Identify which cell holds the provided text, then report its [X, Y] central coordinate. 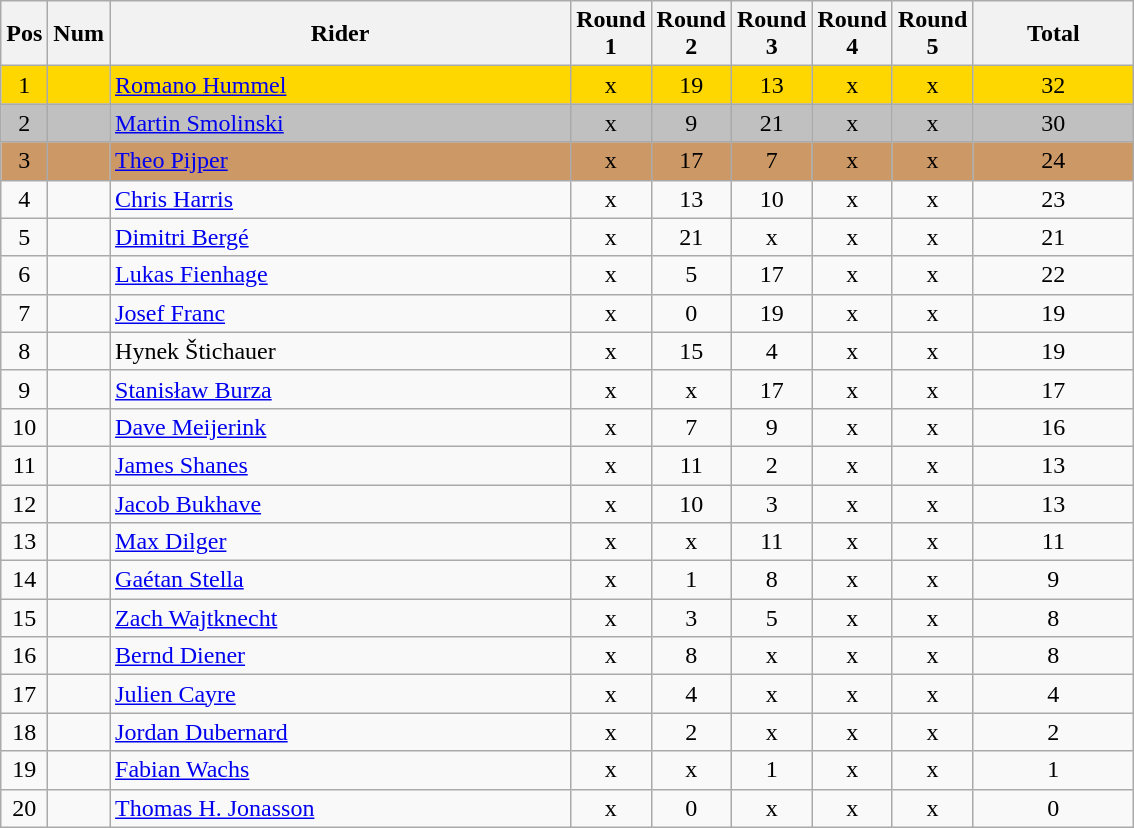
Chris Harris [340, 199]
32 [1054, 85]
Stanisław Burza [340, 389]
30 [1054, 123]
Josef Franc [340, 313]
Dimitri Bergé [340, 237]
Bernd Diener [340, 656]
20 [24, 808]
18 [24, 732]
Fabian Wachs [340, 770]
Round 3 [771, 34]
Gaétan Stella [340, 580]
Total [1054, 34]
Theo Pijper [340, 161]
Round 1 [611, 34]
Lukas Fienhage [340, 275]
Round 5 [932, 34]
Max Dilger [340, 542]
Pos [24, 34]
14 [24, 580]
Jordan Dubernard [340, 732]
Dave Meijerink [340, 427]
James Shanes [340, 465]
6 [24, 275]
Hynek Štichauer [340, 351]
12 [24, 503]
Round 4 [852, 34]
Zach Wajtknecht [340, 618]
Round 2 [691, 34]
22 [1054, 275]
Julien Cayre [340, 694]
Martin Smolinski [340, 123]
23 [1054, 199]
Thomas H. Jonasson [340, 808]
24 [1054, 161]
Romano Hummel [340, 85]
Num [79, 34]
Rider [340, 34]
Jacob Bukhave [340, 503]
